Output the [x, y] coordinate of the center of the cell containing the given text.  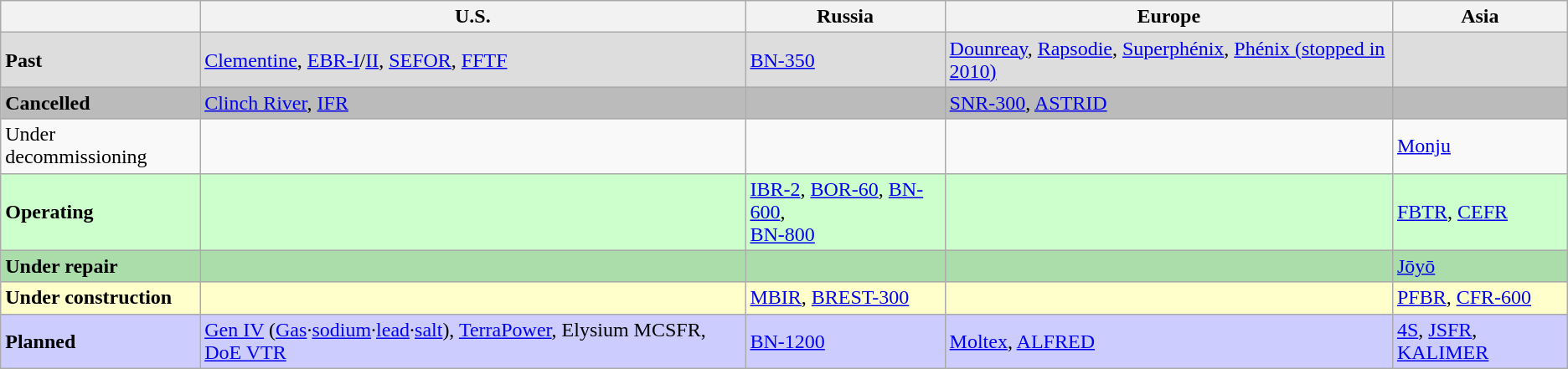
BN-1200 [845, 341]
Russia [845, 17]
4S, JSFR, KALIMER [1479, 341]
Past [101, 60]
Under construction [101, 298]
BN-350 [845, 60]
Dounreay, Rapsodie, Superphénix, Phénix (stopped in 2010) [1168, 60]
MBIR, BREST-300 [845, 298]
Under repair [101, 266]
U.S. [472, 17]
SNR-300, ASTRID [1168, 103]
Under decommissioning [101, 146]
Gen IV (Gas·sodium·lead·salt), TerraPower, Elysium MCSFR, DoE VTR [472, 341]
Monju [1479, 146]
Clementine, EBR-I/II, SEFOR, FFTF [472, 60]
PFBR, CFR-600 [1479, 298]
Europe [1168, 17]
Jōyō [1479, 266]
Cancelled [101, 103]
Planned [101, 341]
Clinch River, IFR [472, 103]
Operating [101, 212]
FBTR, CEFR [1479, 212]
Asia [1479, 17]
IBR-2, BOR-60, BN-600, BN-800 [845, 212]
Moltex, ALFRED [1168, 341]
